Identify which cell holds the provided text, then report its [X, Y] central coordinate. 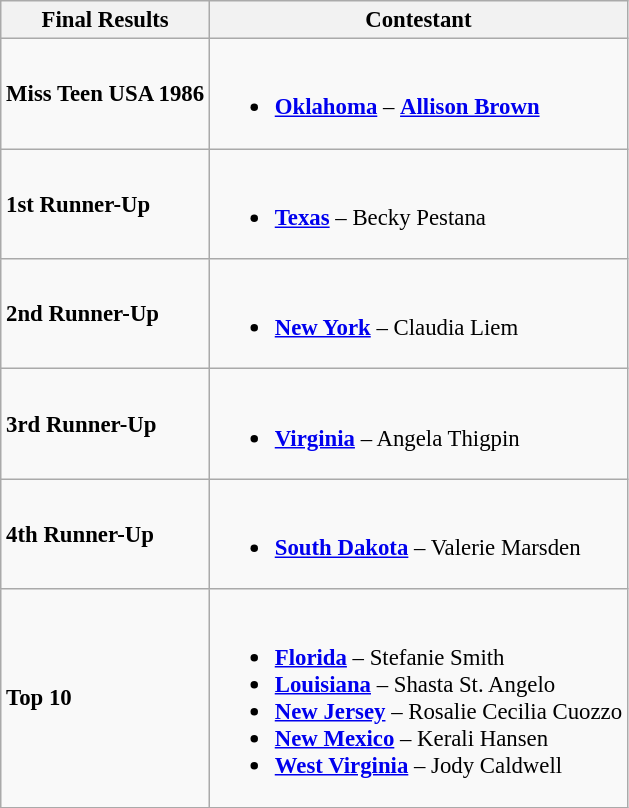
Miss Teen USA 1986 [106, 94]
Virginia – Angela Thigpin [418, 424]
4th Runner-Up [106, 534]
South Dakota – Valerie Marsden [418, 534]
1st Runner-Up [106, 204]
New York – Claudia Liem [418, 314]
Contestant [418, 20]
Final Results [106, 20]
Oklahoma – Allison Brown [418, 94]
Texas – Becky Pestana [418, 204]
3rd Runner-Up [106, 424]
Top 10 [106, 698]
Florida – Stefanie SmithLouisiana – Shasta St. AngeloNew Jersey – Rosalie Cecilia CuozzoNew Mexico – Kerali HansenWest Virginia – Jody Caldwell [418, 698]
2nd Runner-Up [106, 314]
